Search for the cell housing the specified text and yield its (x, y) center coordinate. 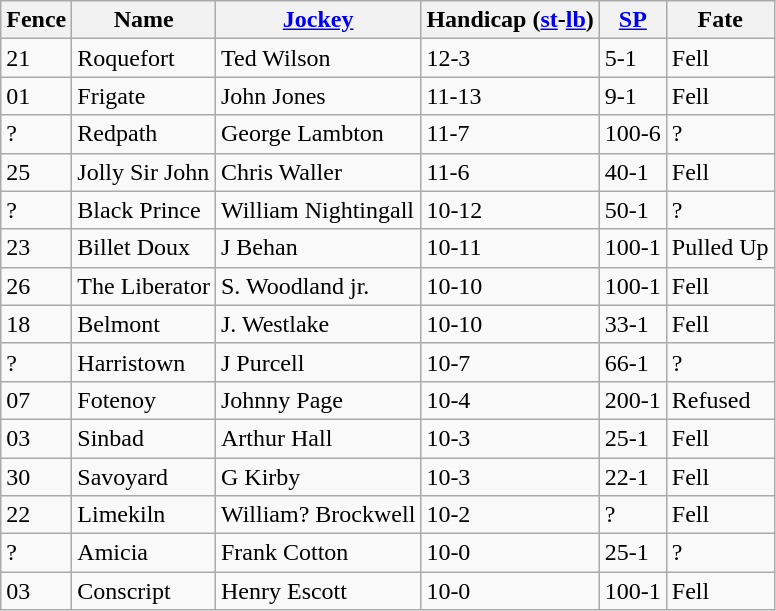
26 (36, 286)
Belmont (144, 324)
Fate (720, 20)
5-1 (632, 58)
J Behan (318, 248)
18 (36, 324)
25 (36, 172)
10-12 (510, 210)
07 (36, 400)
12-3 (510, 58)
Arthur Hall (318, 438)
100-6 (632, 134)
SP (632, 20)
Conscript (144, 591)
Black Prince (144, 210)
30 (36, 477)
10-2 (510, 515)
Roquefort (144, 58)
11-6 (510, 172)
23 (36, 248)
William Nightingall (318, 210)
J Purcell (318, 362)
33-1 (632, 324)
22-1 (632, 477)
10-4 (510, 400)
9-1 (632, 96)
Ted Wilson (318, 58)
11-7 (510, 134)
Fence (36, 20)
50-1 (632, 210)
Refused (720, 400)
22 (36, 515)
Redpath (144, 134)
George Lambton (318, 134)
10-7 (510, 362)
10-11 (510, 248)
Pulled Up (720, 248)
Jockey (318, 20)
11-13 (510, 96)
Chris Waller (318, 172)
Jolly Sir John (144, 172)
Sinbad (144, 438)
Billet Doux (144, 248)
Amicia (144, 553)
Limekiln (144, 515)
200-1 (632, 400)
Henry Escott (318, 591)
Fotenoy (144, 400)
Savoyard (144, 477)
Harristown (144, 362)
40-1 (632, 172)
21 (36, 58)
Frank Cotton (318, 553)
J. Westlake (318, 324)
John Jones (318, 96)
William? Brockwell (318, 515)
01 (36, 96)
The Liberator (144, 286)
G Kirby (318, 477)
Frigate (144, 96)
S. Woodland jr. (318, 286)
Handicap (st-lb) (510, 20)
Name (144, 20)
Johnny Page (318, 400)
66-1 (632, 362)
